Scan for the cell matching the given text and deliver its (X, Y) coordinate at center. 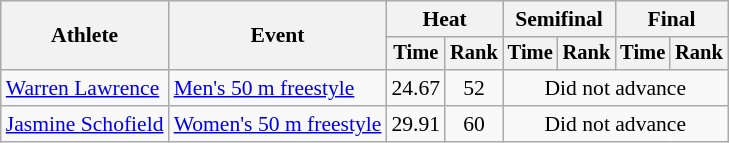
24.67 (416, 88)
Final (671, 19)
Women's 50 m freestyle (278, 124)
Men's 50 m freestyle (278, 88)
Warren Lawrence (85, 88)
Heat (444, 19)
Event (278, 36)
Athlete (85, 36)
29.91 (416, 124)
Jasmine Schofield (85, 124)
60 (474, 124)
Semifinal (559, 19)
52 (474, 88)
